Return the (x, y) coordinate for the center point of the cell that contains the specified text.  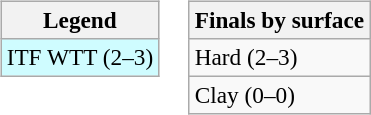
Hard (2–3) (279, 57)
Clay (0–0) (279, 95)
ITF WTT (2–3) (80, 57)
Finals by surface (279, 20)
Legend (80, 20)
